Return the (x, y) coordinate for the center point of the cell that contains the specified text.  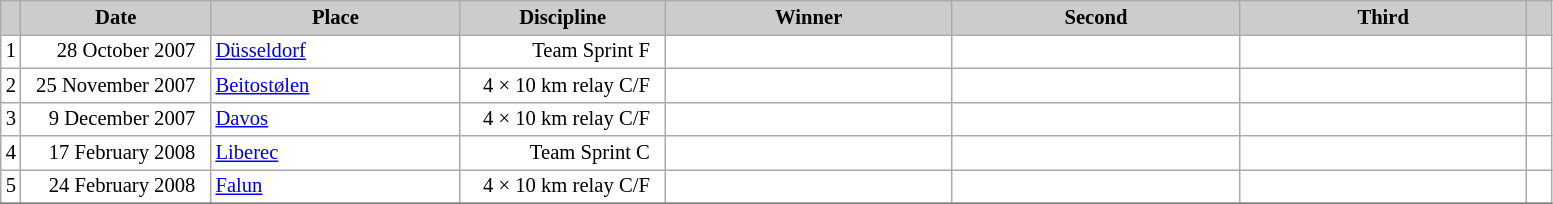
Winner (808, 17)
Liberec (336, 153)
Düsseldorf (336, 51)
24 February 2008 (116, 186)
3 (11, 119)
Place (336, 17)
17 February 2008 (116, 153)
Falun (336, 186)
4 (11, 153)
28 October 2007 (116, 51)
1 (11, 51)
Beitostølen (336, 85)
Team Sprint C (562, 153)
9 December 2007 (116, 119)
Date (116, 17)
Third (1384, 17)
Discipline (562, 17)
Second (1096, 17)
25 November 2007 (116, 85)
Team Sprint F (562, 51)
2 (11, 85)
5 (11, 186)
Davos (336, 119)
